Determine the [X, Y] coordinate at the center of the cell enclosing the given text.  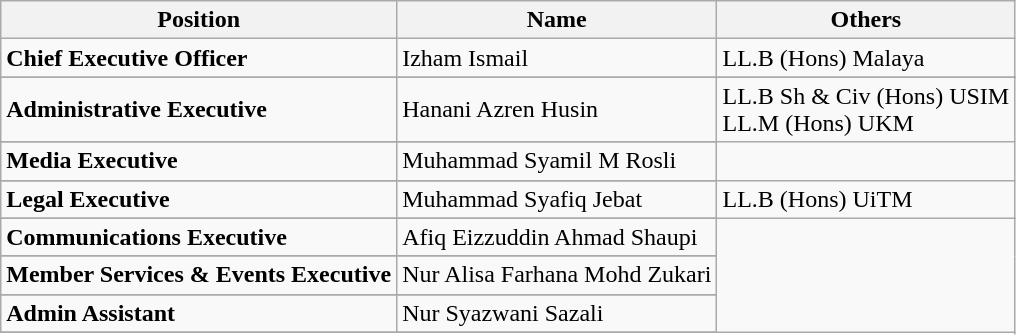
Chief Executive Officer [199, 58]
LL.B (Hons) Malaya [866, 58]
Izham Ismail [557, 58]
Hanani Azren Husin [557, 110]
Communications Executive [199, 237]
Nur Alisa Farhana Mohd Zukari [557, 275]
LL.B (Hons) UiTM [866, 199]
Legal Executive [199, 199]
Afiq Eizzuddin Ahmad Shaupi [557, 237]
Nur Syazwani Sazali [557, 313]
Position [199, 20]
Member Services & Events Executive [199, 275]
Muhammad Syafiq Jebat [557, 199]
Administrative Executive [199, 110]
Muhammad Syamil M Rosli [557, 161]
Admin Assistant [199, 313]
Name [557, 20]
Others [866, 20]
LL.B Sh & Civ (Hons) USIMLL.M (Hons) UKM [866, 110]
Media Executive [199, 161]
